Pinpoint the cell where the given text exists, returning its [X, Y] midpoint coordinate. 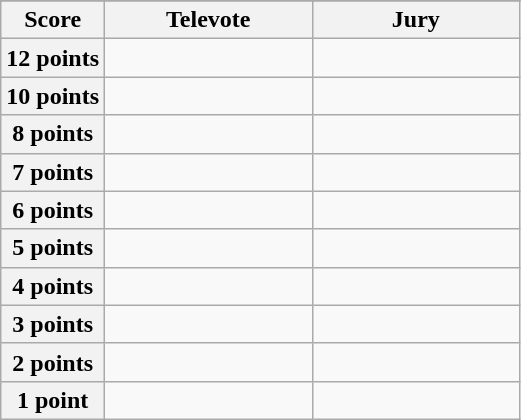
5 points [53, 248]
12 points [53, 58]
Score [53, 20]
3 points [53, 324]
Jury [416, 20]
4 points [53, 286]
10 points [53, 96]
1 point [53, 400]
8 points [53, 134]
Televote [209, 20]
7 points [53, 172]
6 points [53, 210]
2 points [53, 362]
